Return (X, Y) of the center of cell containing provided text 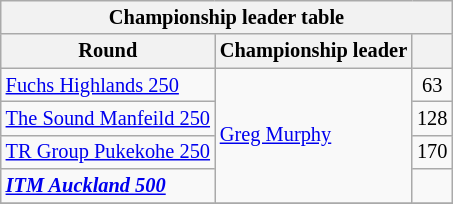
Round (108, 51)
ITM Auckland 500 (108, 186)
Greg Murphy (314, 136)
170 (432, 152)
128 (432, 118)
Championship leader (314, 51)
Fuchs Highlands 250 (108, 85)
63 (432, 85)
The Sound Manfeild 250 (108, 118)
Championship leader table (227, 17)
TR Group Pukekohe 250 (108, 152)
